Provide the [x, y] coordinate of the cell's center where the given text is located.  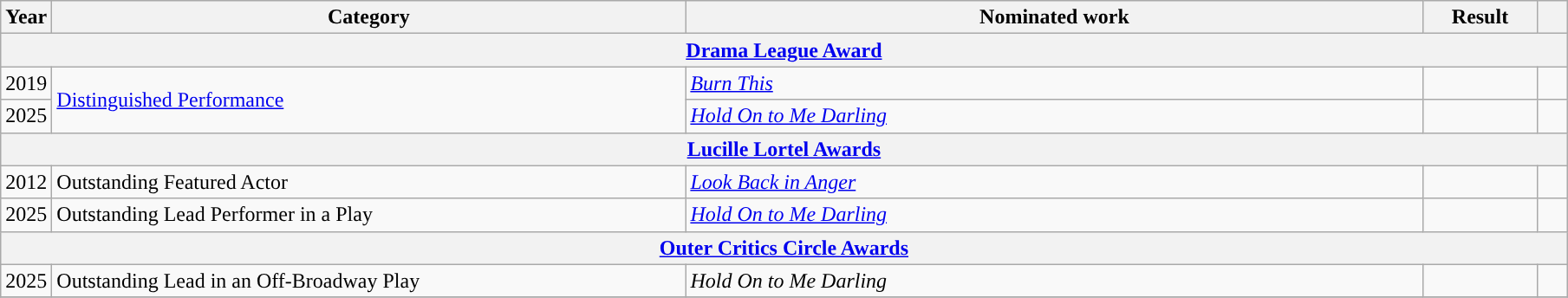
Burn This [1054, 83]
Look Back in Anger [1054, 182]
Outstanding Lead in an Off-Broadway Play [369, 281]
Outstanding Lead Performer in a Play [369, 215]
Distinguished Performance [369, 100]
Lucille Lortel Awards [784, 149]
2012 [26, 182]
Nominated work [1054, 17]
Category [369, 17]
Outstanding Featured Actor [369, 182]
Drama League Award [784, 50]
Year [26, 17]
Outer Critics Circle Awards [784, 248]
Result [1480, 17]
2019 [26, 83]
